Search for the cell housing the specified text and yield its [X, Y] center coordinate. 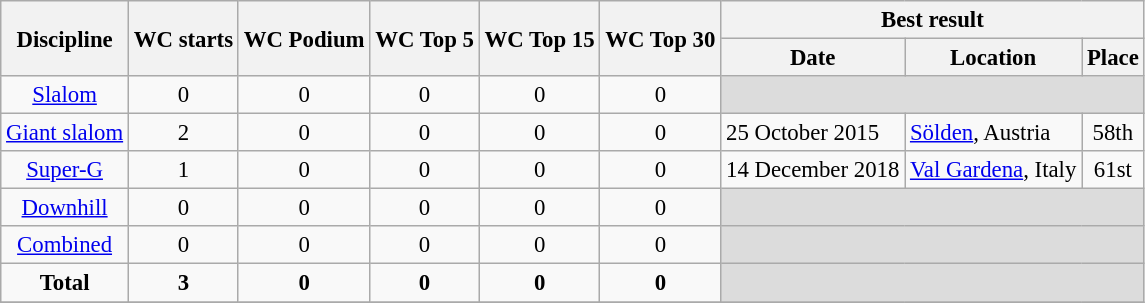
Val Gardena, Italy [994, 170]
Date [813, 58]
Best result [932, 20]
58th [1113, 133]
WC Top 5 [424, 38]
WC Top 30 [660, 38]
61st [1113, 170]
25 October 2015 [813, 133]
WC Top 15 [540, 38]
Super-G [65, 170]
14 December 2018 [813, 170]
Discipline [65, 38]
WC Podium [304, 38]
Downhill [65, 208]
WC starts [183, 38]
Total [65, 283]
Sölden, Austria [994, 133]
2 [183, 133]
Giant slalom [65, 133]
3 [183, 283]
Place [1113, 58]
1 [183, 170]
Slalom [65, 95]
Combined [65, 245]
Location [994, 58]
